Detect which cell encompasses the target text, then output its [x, y] center coordinate. 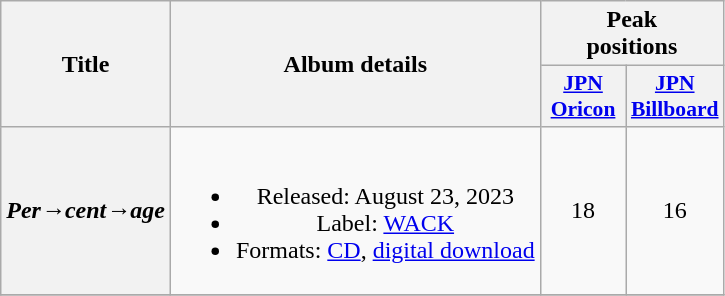
JPNBillboard [675, 96]
Title [86, 64]
16 [675, 210]
Per→cent→age [86, 210]
JPNOricon [583, 96]
Released: August 23, 2023Label: WACKFormats: CD, digital download [355, 210]
18 [583, 210]
Album details [355, 64]
Peak positions [632, 34]
